For the text-containing cell, return its midpoint in (x, y) coordinate format. 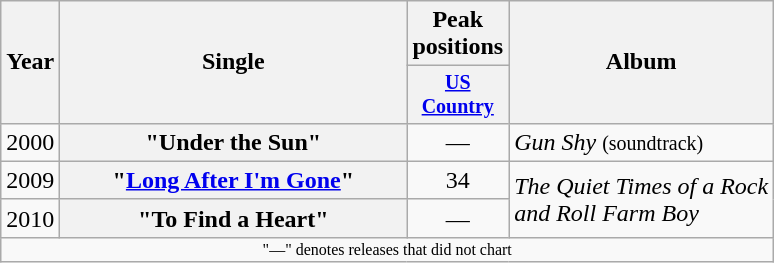
"To Find a Heart" (234, 218)
Single (234, 62)
34 (458, 180)
"Long After I'm Gone" (234, 180)
"Under the Sun" (234, 142)
"—" denotes releases that did not chart (388, 249)
Album (642, 62)
US Country (458, 94)
Gun Shy (soundtrack) (642, 142)
The Quiet Times of a Rockand Roll Farm Boy (642, 199)
Peak positions (458, 34)
2010 (30, 218)
2000 (30, 142)
2009 (30, 180)
Year (30, 62)
